Scan for the cell matching the given text and deliver its [X, Y] coordinate at center. 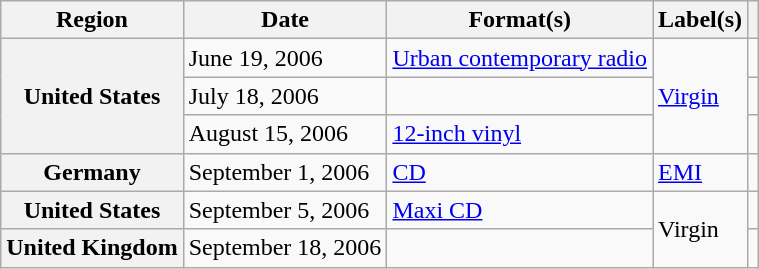
Region [92, 20]
CD [520, 172]
Maxi CD [520, 210]
September 18, 2006 [285, 248]
Urban contemporary radio [520, 58]
September 1, 2006 [285, 172]
August 15, 2006 [285, 134]
Label(s) [700, 20]
September 5, 2006 [285, 210]
July 18, 2006 [285, 96]
June 19, 2006 [285, 58]
Germany [92, 172]
Format(s) [520, 20]
12-inch vinyl [520, 134]
EMI [700, 172]
United Kingdom [92, 248]
Date [285, 20]
